Locate the cell with the specified text and output its (X, Y) center coordinate. 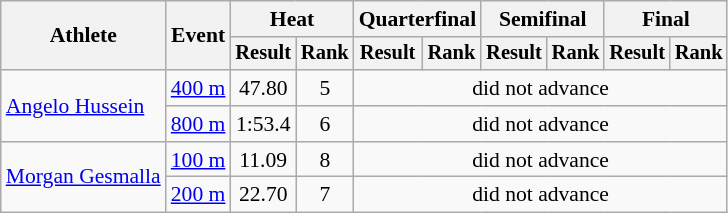
Heat (292, 19)
5 (325, 88)
1:53.4 (263, 124)
22.70 (263, 195)
200 m (198, 195)
Athlete (84, 36)
Quarterfinal (418, 19)
47.80 (263, 88)
100 m (198, 160)
Event (198, 36)
Morgan Gesmalla (84, 178)
Semifinal (542, 19)
6 (325, 124)
8 (325, 160)
7 (325, 195)
Angelo Hussein (84, 106)
400 m (198, 88)
Final (666, 19)
800 m (198, 124)
11.09 (263, 160)
